Scan for the cell matching the given text and deliver its (x, y) coordinate at center. 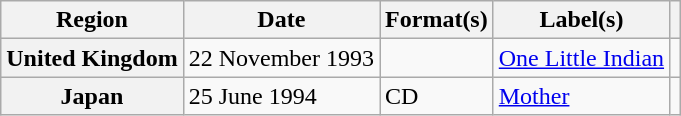
Label(s) (581, 20)
Mother (581, 96)
25 June 1994 (281, 96)
Date (281, 20)
Format(s) (437, 20)
One Little Indian (581, 58)
Region (92, 20)
22 November 1993 (281, 58)
CD (437, 96)
United Kingdom (92, 58)
Japan (92, 96)
